Return the [X, Y] coordinate for the center point of the cell that contains the specified text.  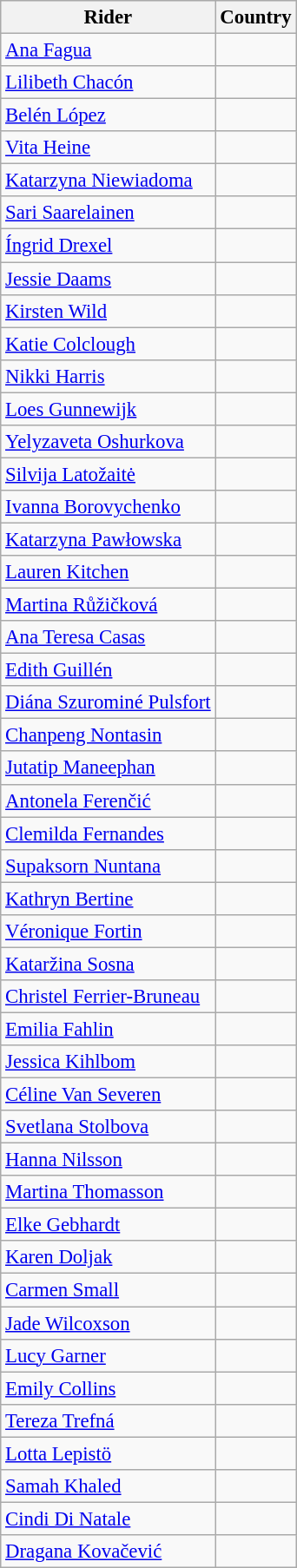
Diána Szurominé Pulsfort [108, 702]
Supaksorn Nuntana [108, 866]
Carmen Small [108, 1290]
Kirsten Wild [108, 311]
Silvija Latožaitė [108, 474]
Jessie Daams [108, 279]
Lucy Garner [108, 1355]
Jessica Kihlbom [108, 1062]
Jade Wilcoxson [108, 1323]
Emilia Fahlin [108, 1029]
Ana Fagua [108, 50]
Antonela Ferenčić [108, 800]
Karen Doljak [108, 1258]
Emily Collins [108, 1388]
Véronique Fortin [108, 932]
Kathryn Bertine [108, 899]
Ivanna Borovychenko [108, 507]
Clemilda Fernandes [108, 833]
Samah Khaled [108, 1486]
Svetlana Stolbova [108, 1127]
Elke Gebhardt [108, 1225]
Christel Ferrier-Bruneau [108, 997]
Ana Teresa Casas [108, 637]
Hanna Nilsson [108, 1160]
Martina Růžičková [108, 605]
Íngrid Drexel [108, 246]
Chanpeng Nontasin [108, 735]
Katie Colclough [108, 344]
Vita Heine [108, 148]
Jutatip Maneephan [108, 768]
Rider [108, 17]
Belén López [108, 115]
Lilibeth Chacón [108, 82]
Martina Thomasson [108, 1192]
Lauren Kitchen [108, 572]
Katarzyna Niewiadoma [108, 181]
Céline Van Severen [108, 1095]
Cindi Di Natale [108, 1519]
Dragana Kovačević [108, 1552]
Lotta Lepistö [108, 1453]
Edith Guillén [108, 670]
Yelyzaveta Oshurkova [108, 442]
Katarzyna Pawłowska [108, 539]
Loes Gunnewijk [108, 409]
Nikki Harris [108, 376]
Country [255, 17]
Tereza Trefná [108, 1420]
Kataržina Sosna [108, 964]
Sari Saarelainen [108, 213]
